Find where the given text appears and provide that cell's center as (x, y) coordinate. 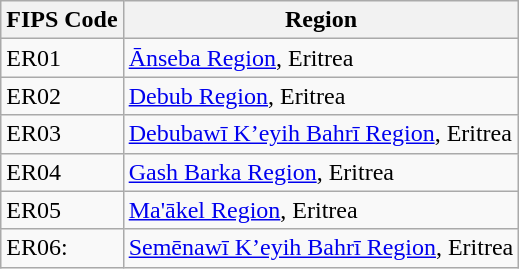
ER02 (62, 96)
ER04 (62, 172)
Debubawī K’eyih Bahrī Region, Eritrea (321, 134)
Region (321, 20)
FIPS Code (62, 20)
Ma'ākel Region, Eritrea (321, 210)
Debub Region, Eritrea (321, 96)
ER06: (62, 248)
ER05 (62, 210)
ER01 (62, 58)
ER03 (62, 134)
Ānseba Region, Eritrea (321, 58)
Semēnawī K’eyih Bahrī Region, Eritrea (321, 248)
Gash Barka Region, Eritrea (321, 172)
